Find where the given text appears and provide that cell's center as [X, Y] coordinate. 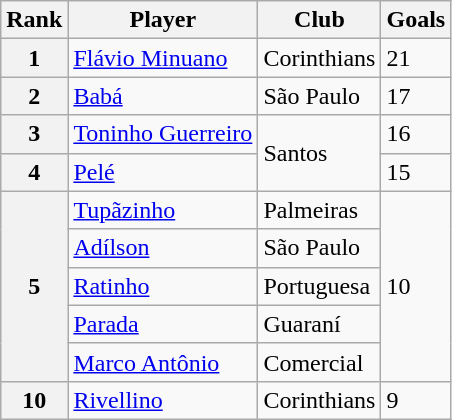
15 [416, 172]
9 [416, 400]
Babá [163, 96]
17 [416, 96]
Comercial [320, 362]
16 [416, 134]
Santos [320, 153]
1 [34, 58]
Parada [163, 324]
Ratinho [163, 286]
Player [163, 20]
21 [416, 58]
Guaraní [320, 324]
Tupãzinho [163, 210]
3 [34, 134]
Rivellino [163, 400]
4 [34, 172]
Palmeiras [320, 210]
5 [34, 286]
Flávio Minuano [163, 58]
2 [34, 96]
Club [320, 20]
Rank [34, 20]
Adílson [163, 248]
Marco Antônio [163, 362]
Pelé [163, 172]
Toninho Guerreiro [163, 134]
Goals [416, 20]
Portuguesa [320, 286]
